Return [X, Y] of the center of cell containing provided text 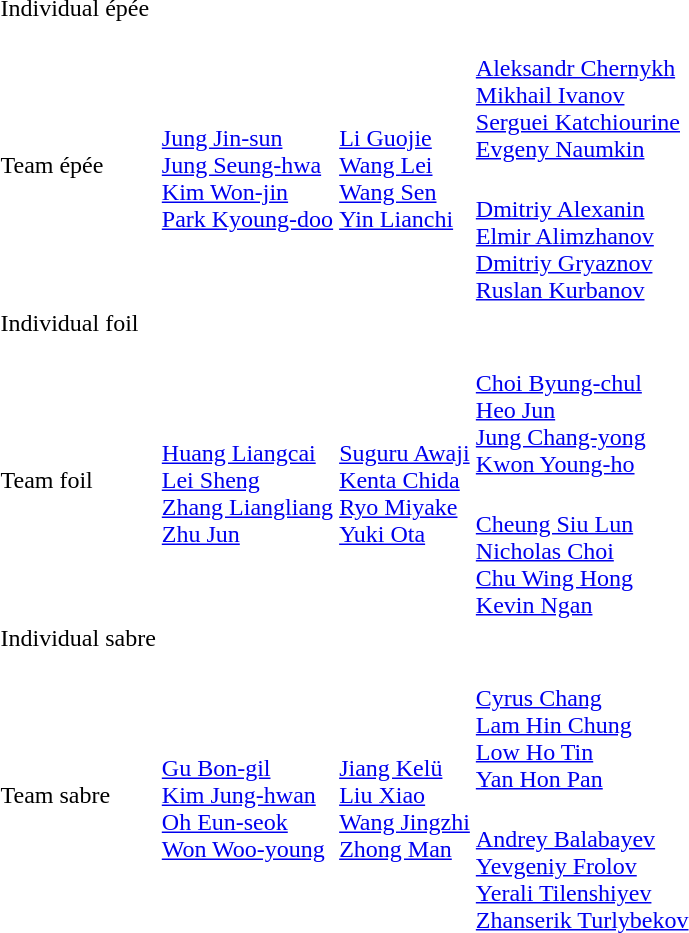
Li GuojieWang LeiWang SenYin Lianchi [405, 166]
Suguru AwajiKenta ChidaRyo MiyakeYuki Ota [405, 480]
Jung Jin-sunJung Seung-hwaKim Won-jinPark Kyoung-doo [247, 166]
Huang LiangcaiLei ShengZhang LiangliangZhu Jun [247, 480]
